Determine the [X, Y] coordinate at the center of the cell enclosing the given text.  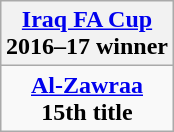
Al-Zawraa15th title [86, 98]
Iraq FA Cup2016–17 winner [86, 34]
